Determine the (X, Y) coordinate at the center of the cell enclosing the given text.  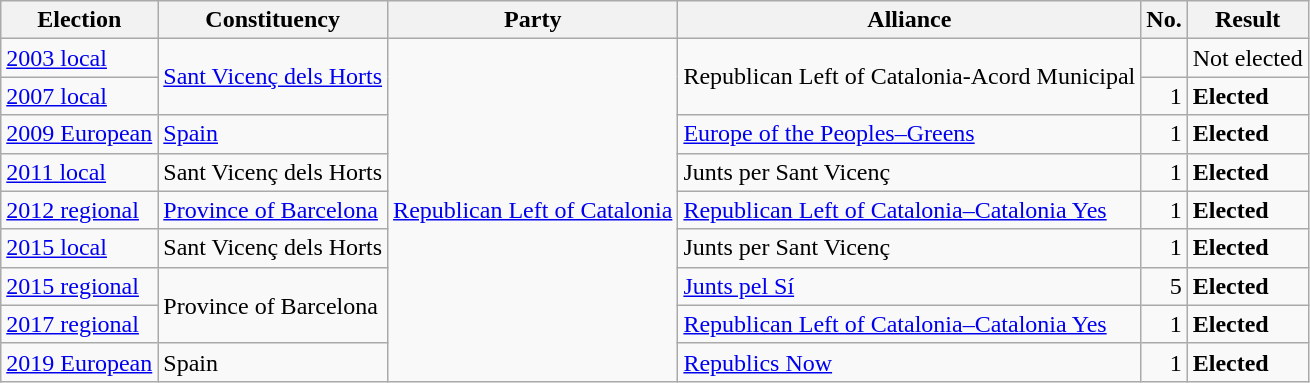
Election (80, 20)
Party (533, 20)
Alliance (910, 20)
Not elected (1248, 58)
2009 European (80, 134)
Result (1248, 20)
5 (1164, 286)
Republican Left of Catalonia-Acord Municipal (910, 77)
2003 local (80, 58)
2017 regional (80, 324)
Europe of the Peoples–Greens (910, 134)
2012 regional (80, 210)
2007 local (80, 96)
Republican Left of Catalonia (533, 210)
No. (1164, 20)
2019 European (80, 362)
Junts pel Sí (910, 286)
Republics Now (910, 362)
Constituency (273, 20)
2011 local (80, 172)
2015 regional (80, 286)
2015 local (80, 248)
